Locate the cell with the specified text and output its (X, Y) center coordinate. 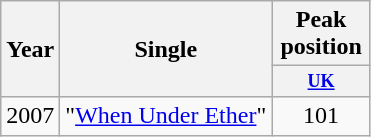
2007 (30, 116)
101 (322, 116)
Peak position (322, 34)
Single (166, 49)
"When Under Ether" (166, 116)
Year (30, 49)
UK (322, 82)
